Return [X, Y] of the center of cell containing provided text 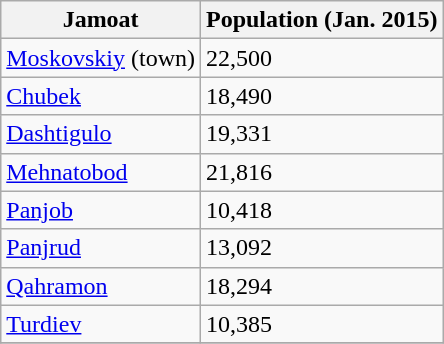
19,331 [321, 134]
Dashtigulo [101, 134]
Jamoat [101, 20]
Mehnatobod [101, 172]
Panjrud [101, 248]
Chubek [101, 96]
Qahramon [101, 286]
10,418 [321, 210]
Turdiev [101, 324]
18,490 [321, 96]
18,294 [321, 286]
Panjob [101, 210]
10,385 [321, 324]
21,816 [321, 172]
Population (Jan. 2015) [321, 20]
13,092 [321, 248]
22,500 [321, 58]
Moskovskiy (town) [101, 58]
